Return the [x, y] coordinate for the center point of the cell that contains the specified text.  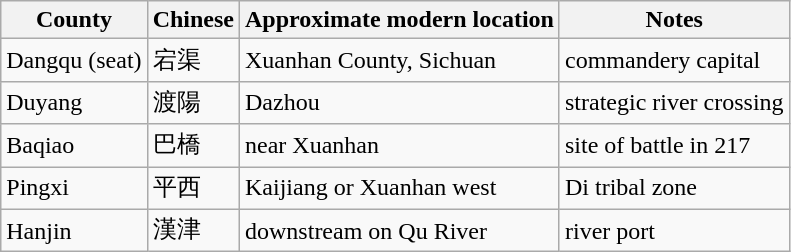
site of battle in 217 [674, 146]
Approximate modern location [400, 20]
渡陽 [193, 102]
漢津 [193, 230]
Di tribal zone [674, 188]
Chinese [193, 20]
commandery capital [674, 60]
river port [674, 230]
Xuanhan County, Sichuan [400, 60]
Kaijiang or Xuanhan west [400, 188]
Hanjin [74, 230]
Baqiao [74, 146]
宕渠 [193, 60]
Dangqu (seat) [74, 60]
County [74, 20]
downstream on Qu River [400, 230]
巴橋 [193, 146]
平西 [193, 188]
Pingxi [74, 188]
Dazhou [400, 102]
Notes [674, 20]
strategic river crossing [674, 102]
Duyang [74, 102]
near Xuanhan [400, 146]
